Provide the [X, Y] coordinate of the cell's center where the given text is located.  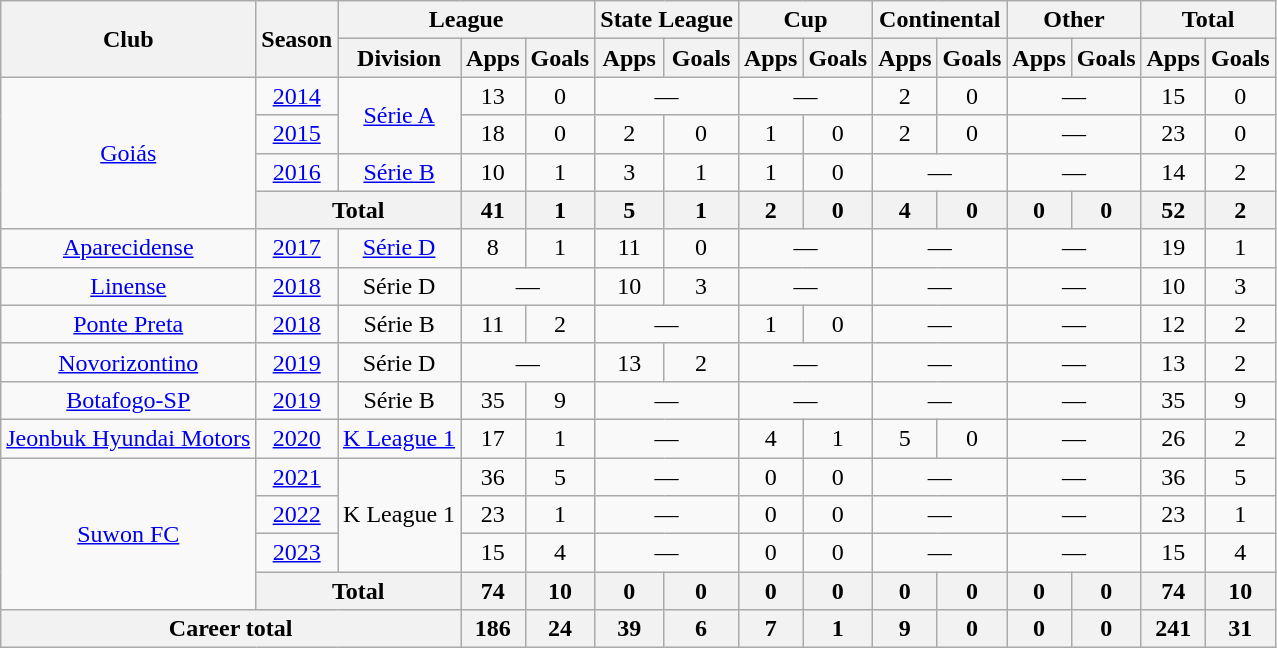
2022 [297, 515]
Continental [940, 20]
7 [770, 629]
Linense [128, 286]
2017 [297, 248]
2023 [297, 553]
24 [560, 629]
39 [630, 629]
2016 [297, 172]
241 [1173, 629]
League [466, 20]
Ponte Preta [128, 324]
State League [667, 20]
Division [400, 58]
Club [128, 39]
26 [1173, 438]
8 [493, 248]
2014 [297, 96]
Goiás [128, 153]
186 [493, 629]
2021 [297, 477]
Série A [400, 115]
12 [1173, 324]
Aparecidense [128, 248]
31 [1240, 629]
Suwon FC [128, 534]
18 [493, 134]
Season [297, 39]
2015 [297, 134]
Career total [231, 629]
17 [493, 438]
Jeonbuk Hyundai Motors [128, 438]
Cup [805, 20]
6 [702, 629]
Novorizontino [128, 362]
2020 [297, 438]
Other [1074, 20]
19 [1173, 248]
Botafogo-SP [128, 400]
14 [1173, 172]
41 [493, 210]
52 [1173, 210]
